From the cell containing the given text, extract its center point as [X, Y] coordinate. 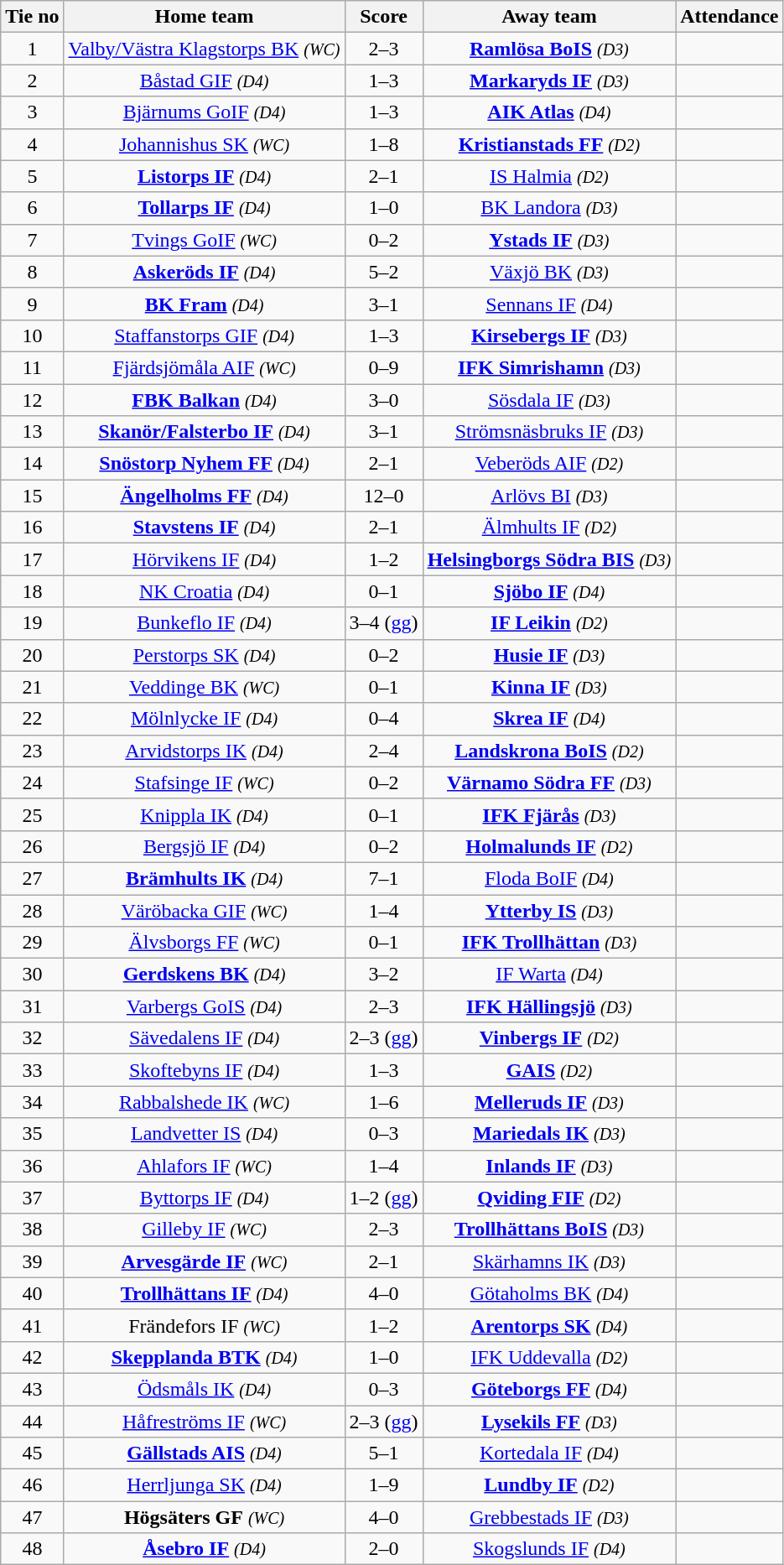
Bjärnums GoIF (D4) [205, 112]
IFK Hällingsjö (D3) [549, 1006]
5–2 [384, 272]
1–6 [384, 1102]
Göteborgs FF (D4) [549, 1389]
3–4 (gg) [384, 623]
2 [32, 81]
3–0 [384, 400]
25 [32, 814]
IFK Uddevalla (D2) [549, 1357]
32 [32, 1038]
21 [32, 687]
12 [32, 400]
Skogslunds IF (D4) [549, 1549]
Landvetter IS (D4) [205, 1134]
22 [32, 719]
AIK Atlas (D4) [549, 112]
26 [32, 846]
19 [32, 623]
36 [32, 1166]
Brämhults IK (D4) [205, 878]
10 [32, 335]
Husie IF (D3) [549, 655]
43 [32, 1389]
15 [32, 496]
Åsebro IF (D4) [205, 1549]
Ödsmåls IK (D4) [205, 1389]
Håfreströms IF (WC) [205, 1422]
27 [32, 878]
Landskrona BoIS (D2) [549, 751]
Markaryds IF (D3) [549, 81]
Staffanstorps GIF (D4) [205, 335]
Högsäters GF (WC) [205, 1517]
IS Halmia (D2) [549, 176]
37 [32, 1198]
Kirsebergs IF (D3) [549, 335]
28 [32, 910]
Båstad GIF (D4) [205, 81]
Holmalunds IF (D2) [549, 846]
BK Landora (D3) [549, 208]
Skepplanda BTK (D4) [205, 1357]
Arvidstorps IK (D4) [205, 751]
Värnamo Södra FF (D3) [549, 782]
7 [32, 240]
0–9 [384, 367]
Gällstads AIS (D4) [205, 1453]
2–4 [384, 751]
11 [32, 367]
Skrea IF (D4) [549, 719]
Götaholms BK (D4) [549, 1293]
1–2 (gg) [384, 1198]
Rabbalshede IK (WC) [205, 1102]
9 [32, 304]
Arlövs BI (D3) [549, 496]
1–9 [384, 1485]
Ystads IF (D3) [549, 240]
4 [32, 144]
Valby/Västra Klagstorps BK (WC) [205, 49]
Älmhults IF (D2) [549, 528]
Sävedalens IF (D4) [205, 1038]
Melleruds IF (D3) [549, 1102]
Väröbacka GIF (WC) [205, 910]
Bunkeflo IF (D4) [205, 623]
Listorps IF (D4) [205, 176]
Arvesgärde IF (WC) [205, 1261]
30 [32, 975]
IF Leikin (D2) [549, 623]
12–0 [384, 496]
IFK Trollhättan (D3) [549, 943]
Snöstorp Nyhem FF (D4) [205, 464]
41 [32, 1325]
35 [32, 1134]
46 [32, 1485]
20 [32, 655]
45 [32, 1453]
Lundby IF (D2) [549, 1485]
Ahlafors IF (WC) [205, 1166]
Älvsborgs FF (WC) [205, 943]
IFK Simrishamn (D3) [549, 367]
Tie no [32, 17]
Vinbergs IF (D2) [549, 1038]
Bergsjö IF (D4) [205, 846]
16 [32, 528]
Mölnlycke IF (D4) [205, 719]
Ängelholms FF (D4) [205, 496]
Veddinge BK (WC) [205, 687]
Sjöbo IF (D4) [549, 591]
Skanör/Falsterbo IF (D4) [205, 432]
33 [32, 1070]
1 [32, 49]
Askeröds IF (D4) [205, 272]
8 [32, 272]
3 [32, 112]
Veberöds AIF (D2) [549, 464]
44 [32, 1422]
17 [32, 559]
Knippla IK (D4) [205, 814]
14 [32, 464]
Strömsnäsbruks IF (D3) [549, 432]
39 [32, 1261]
Trollhättans BoIS (D3) [549, 1230]
Ramlösa BoIS (D3) [549, 49]
Gerdskens BK (D4) [205, 975]
Mariedals IK (D3) [549, 1134]
Växjö BK (D3) [549, 272]
Tollarps IF (D4) [205, 208]
Varbergs GoIS (D4) [205, 1006]
48 [32, 1549]
Byttorps IF (D4) [205, 1198]
Kortedala IF (D4) [549, 1453]
Tvings GoIF (WC) [205, 240]
NK Croatia (D4) [205, 591]
IF Warta (D4) [549, 975]
47 [32, 1517]
6 [32, 208]
3–2 [384, 975]
Perstorps SK (D4) [205, 655]
7–1 [384, 878]
5 [32, 176]
Johannishus SK (WC) [205, 144]
Fjärdsjömåla AIF (WC) [205, 367]
GAIS (D2) [549, 1070]
31 [32, 1006]
Gilleby IF (WC) [205, 1230]
Qviding FIF (D2) [549, 1198]
34 [32, 1102]
Grebbestads IF (D3) [549, 1517]
40 [32, 1293]
Kristianstads FF (D2) [549, 144]
29 [32, 943]
BK Fram (D4) [205, 304]
Sennans IF (D4) [549, 304]
18 [32, 591]
Away team [549, 17]
Stafsinge IF (WC) [205, 782]
IFK Fjärås (D3) [549, 814]
1–8 [384, 144]
Frändefors IF (WC) [205, 1325]
Trollhättans IF (D4) [205, 1293]
Score [384, 17]
23 [32, 751]
24 [32, 782]
13 [32, 432]
38 [32, 1230]
Stavstens IF (D4) [205, 528]
FBK Balkan (D4) [205, 400]
Inlands IF (D3) [549, 1166]
Sösdala IF (D3) [549, 400]
Lysekils FF (D3) [549, 1422]
Floda BoIF (D4) [549, 878]
5–1 [384, 1453]
0–4 [384, 719]
Home team [205, 17]
Hörvikens IF (D4) [205, 559]
2–0 [384, 1549]
42 [32, 1357]
Ytterby IS (D3) [549, 910]
Kinna IF (D3) [549, 687]
Skärhamns IK (D3) [549, 1261]
Skoftebyns IF (D4) [205, 1070]
Helsingborgs Södra BIS (D3) [549, 559]
Herrljunga SK (D4) [205, 1485]
Arentorps SK (D4) [549, 1325]
Attendance [729, 17]
